Find where the given text appears and provide that cell's center as (x, y) coordinate. 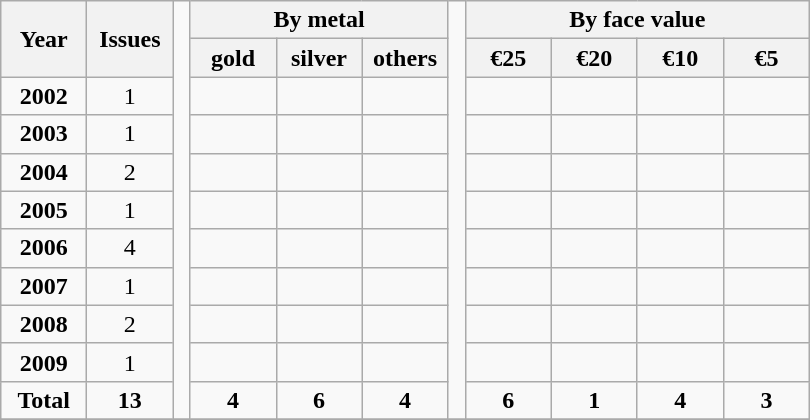
€20 (594, 58)
3 (766, 400)
silver (319, 58)
By face value (637, 20)
Year (44, 39)
2009 (44, 362)
13 (130, 400)
2002 (44, 96)
Issues (130, 39)
By metal (319, 20)
2005 (44, 210)
2003 (44, 134)
€10 (680, 58)
2004 (44, 172)
2006 (44, 248)
€25 (508, 58)
€5 (766, 58)
2008 (44, 324)
others (405, 58)
Total (44, 400)
gold (233, 58)
2007 (44, 286)
